Capture the cell that displays the provided text and extract its (X, Y) central coordinate. 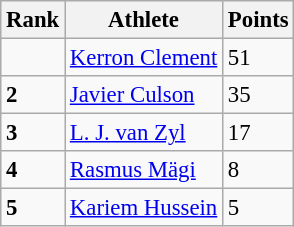
35 (258, 95)
8 (258, 170)
17 (258, 133)
Athlete (144, 20)
L. J. van Zyl (144, 133)
Javier Culson (144, 95)
Kerron Clement (144, 58)
51 (258, 58)
3 (33, 133)
4 (33, 170)
Points (258, 20)
2 (33, 95)
Rasmus Mägi (144, 170)
Kariem Hussein (144, 208)
Rank (33, 20)
